Extract the (x, y) coordinate from the center of the cell holding the provided text.  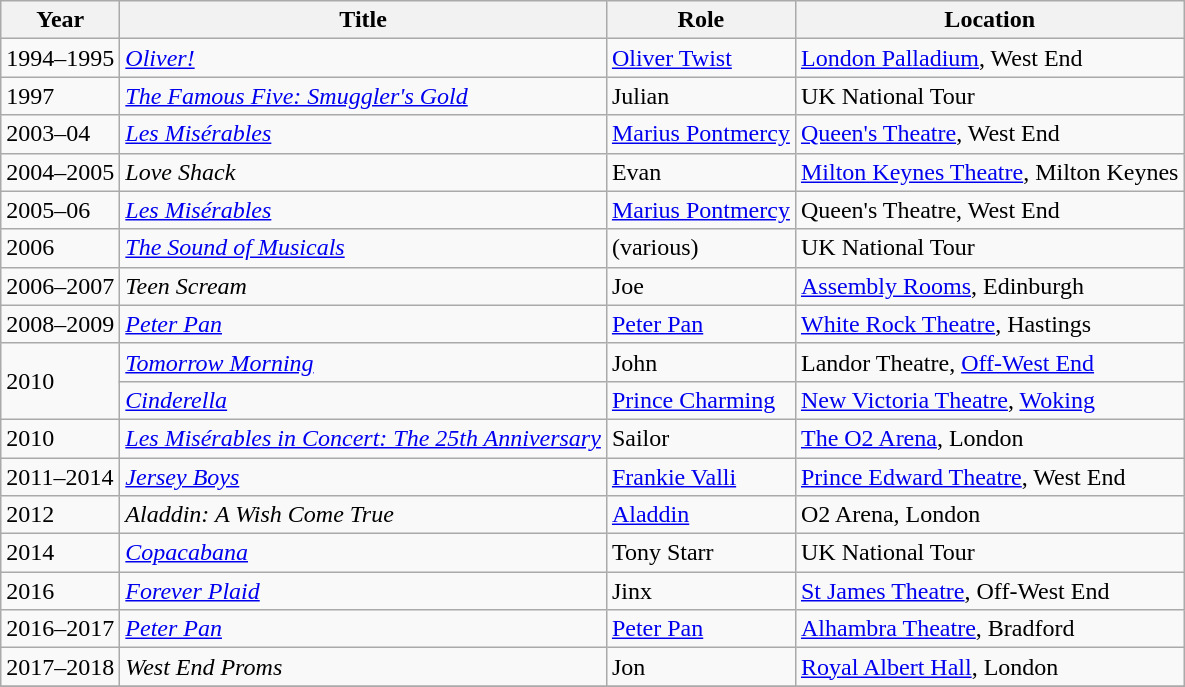
Location (990, 20)
Milton Keynes Theatre, Milton Keynes (990, 172)
Jinx (700, 591)
2003–04 (60, 134)
Tomorrow Morning (364, 362)
John (700, 362)
Royal Albert Hall, London (990, 667)
Year (60, 20)
Sailor (700, 438)
Prince Charming (700, 400)
Julian (700, 96)
Assembly Rooms, Edinburgh (990, 286)
2011–2014 (60, 477)
2005–06 (60, 210)
The Sound of Musicals (364, 248)
2014 (60, 553)
2012 (60, 515)
2006–2007 (60, 286)
The O2 Arena, London (990, 438)
Les Misérables in Concert: The 25th Anniversary (364, 438)
Cinderella (364, 400)
2016 (60, 591)
Aladdin (700, 515)
New Victoria Theatre, Woking (990, 400)
Aladdin: A Wish Come True (364, 515)
Alhambra Theatre, Bradford (990, 629)
Oliver! (364, 58)
St James Theatre, Off-West End (990, 591)
White Rock Theatre, Hastings (990, 324)
Frankie Valli (700, 477)
London Palladium, West End (990, 58)
Role (700, 20)
Tony Starr (700, 553)
Evan (700, 172)
Forever Plaid (364, 591)
Teen Scream (364, 286)
O2 Arena, London (990, 515)
1994–1995 (60, 58)
The Famous Five: Smuggler's Gold (364, 96)
1997 (60, 96)
Title (364, 20)
Love Shack (364, 172)
West End Proms (364, 667)
2006 (60, 248)
Jersey Boys (364, 477)
Landor Theatre, Off-West End (990, 362)
Copacabana (364, 553)
(various) (700, 248)
Oliver Twist (700, 58)
Jon (700, 667)
Prince Edward Theatre, West End (990, 477)
2004–2005 (60, 172)
2016–2017 (60, 629)
2008–2009 (60, 324)
2017–2018 (60, 667)
Joe (700, 286)
